Extract the (X, Y) coordinate from the center of the cell holding the provided text.  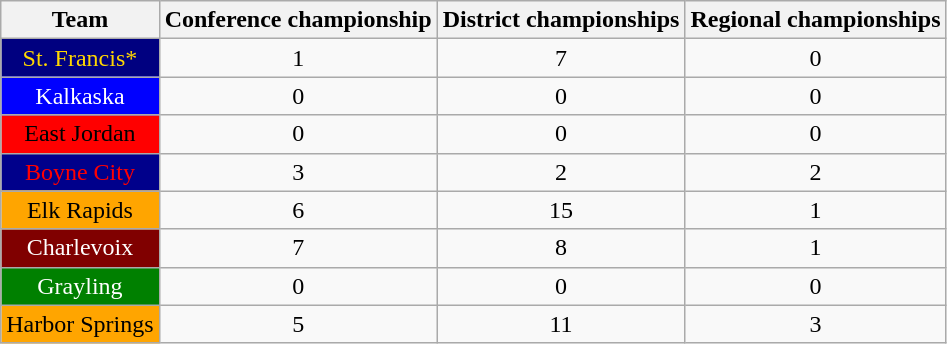
East Jordan (80, 134)
Charlevoix (80, 248)
5 (298, 324)
Harbor Springs (80, 324)
Conference championship (298, 20)
6 (298, 210)
Boyne City (80, 172)
11 (561, 324)
Team (80, 20)
Regional championships (816, 20)
Grayling (80, 286)
St. Francis* (80, 58)
District championships (561, 20)
Kalkaska (80, 96)
8 (561, 248)
15 (561, 210)
Elk Rapids (80, 210)
